Scan for the cell matching the given text and deliver its (x, y) coordinate at center. 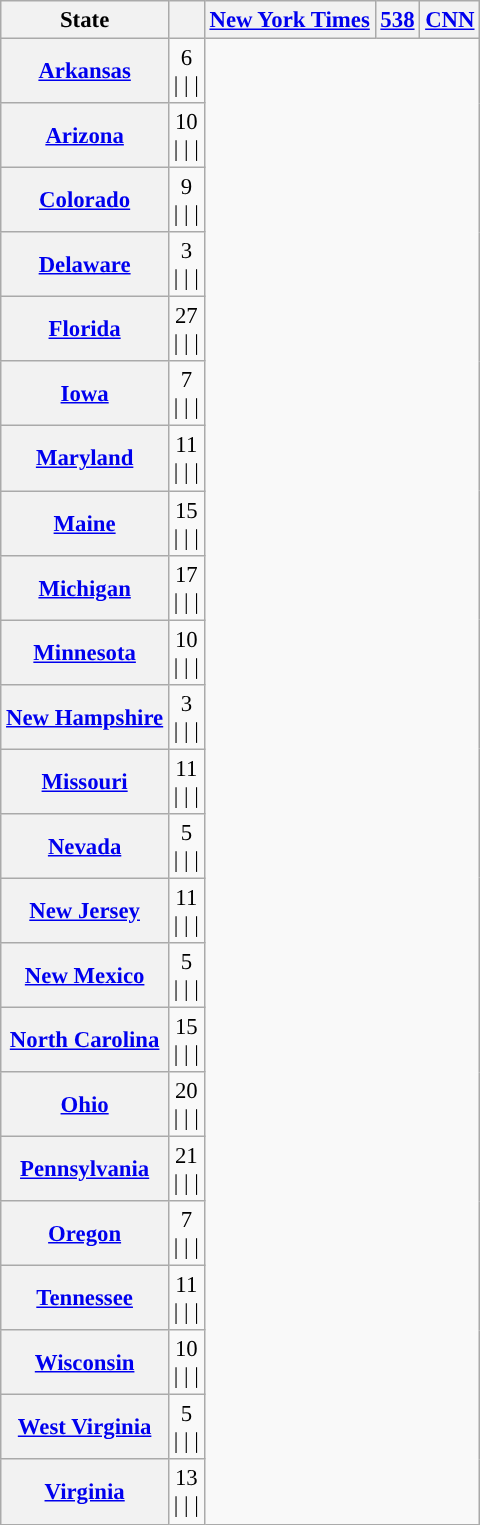
Colorado (85, 200)
Arkansas (85, 72)
Virginia (85, 1492)
9 | | | (186, 200)
Nevada (85, 846)
17 | | | (186, 588)
Tennessee (85, 1298)
Oregon (85, 1234)
State (85, 20)
CNN (450, 20)
6 | | | (186, 72)
Ohio (85, 1104)
Wisconsin (85, 1362)
Michigan (85, 588)
New Jersey (85, 910)
New York Times (290, 20)
Missouri (85, 782)
New Hampshire (85, 716)
Minnesota (85, 652)
538 (398, 20)
13 | | | (186, 1492)
Delaware (85, 264)
20 | | | (186, 1104)
21 | | | (186, 1170)
Maine (85, 524)
New Mexico (85, 976)
Arizona (85, 136)
Florida (85, 330)
Pennsylvania (85, 1170)
West Virginia (85, 1428)
Iowa (85, 394)
North Carolina (85, 1040)
27 | | | (186, 330)
Maryland (85, 458)
